Extract the [X, Y] coordinate from the center of the cell holding the provided text.  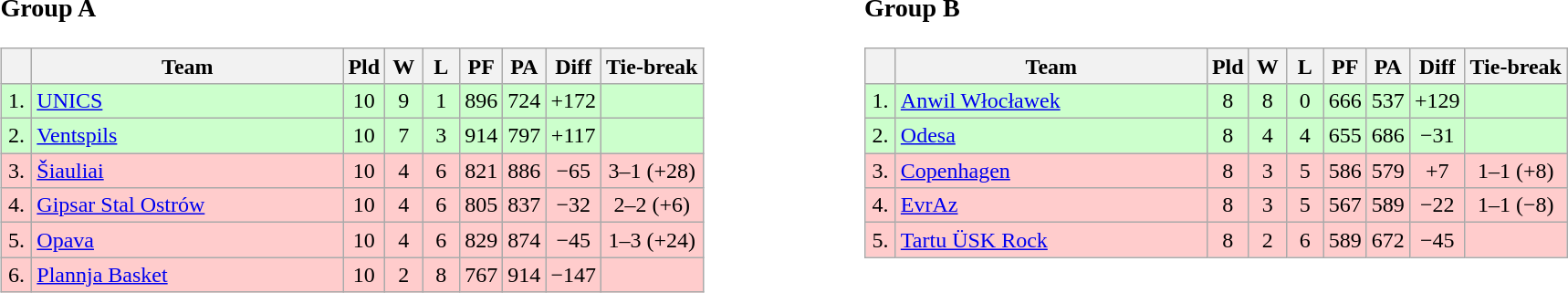
829 [482, 240]
666 [1345, 100]
586 [1345, 171]
686 [1387, 136]
672 [1387, 240]
805 [482, 205]
EvrAz [1051, 205]
Opava [188, 240]
Copenhagen [1051, 171]
797 [524, 136]
1–1 (−8) [1516, 205]
Tartu ÜSK Rock [1051, 240]
874 [524, 240]
724 [524, 100]
1 [442, 100]
1–3 (+24) [652, 240]
837 [524, 205]
−22 [1437, 205]
−147 [573, 275]
821 [482, 171]
−65 [573, 171]
Anwil Włocławek [1051, 100]
Gipsar Stal Ostrów [188, 205]
+129 [1437, 100]
886 [524, 171]
−32 [573, 205]
3–1 (+28) [652, 171]
+172 [573, 100]
655 [1345, 136]
Odesa [1051, 136]
+7 [1437, 171]
767 [482, 275]
7 [403, 136]
1–1 (+8) [1516, 171]
+117 [573, 136]
537 [1387, 100]
6. [16, 275]
9 [403, 100]
UNICS [188, 100]
567 [1345, 205]
Ventspils [188, 136]
−31 [1437, 136]
Plannja Basket [188, 275]
2–2 (+6) [652, 205]
0 [1305, 100]
896 [482, 100]
579 [1387, 171]
Šiauliai [188, 171]
